Locate the cell with the specified text and output its [X, Y] center coordinate. 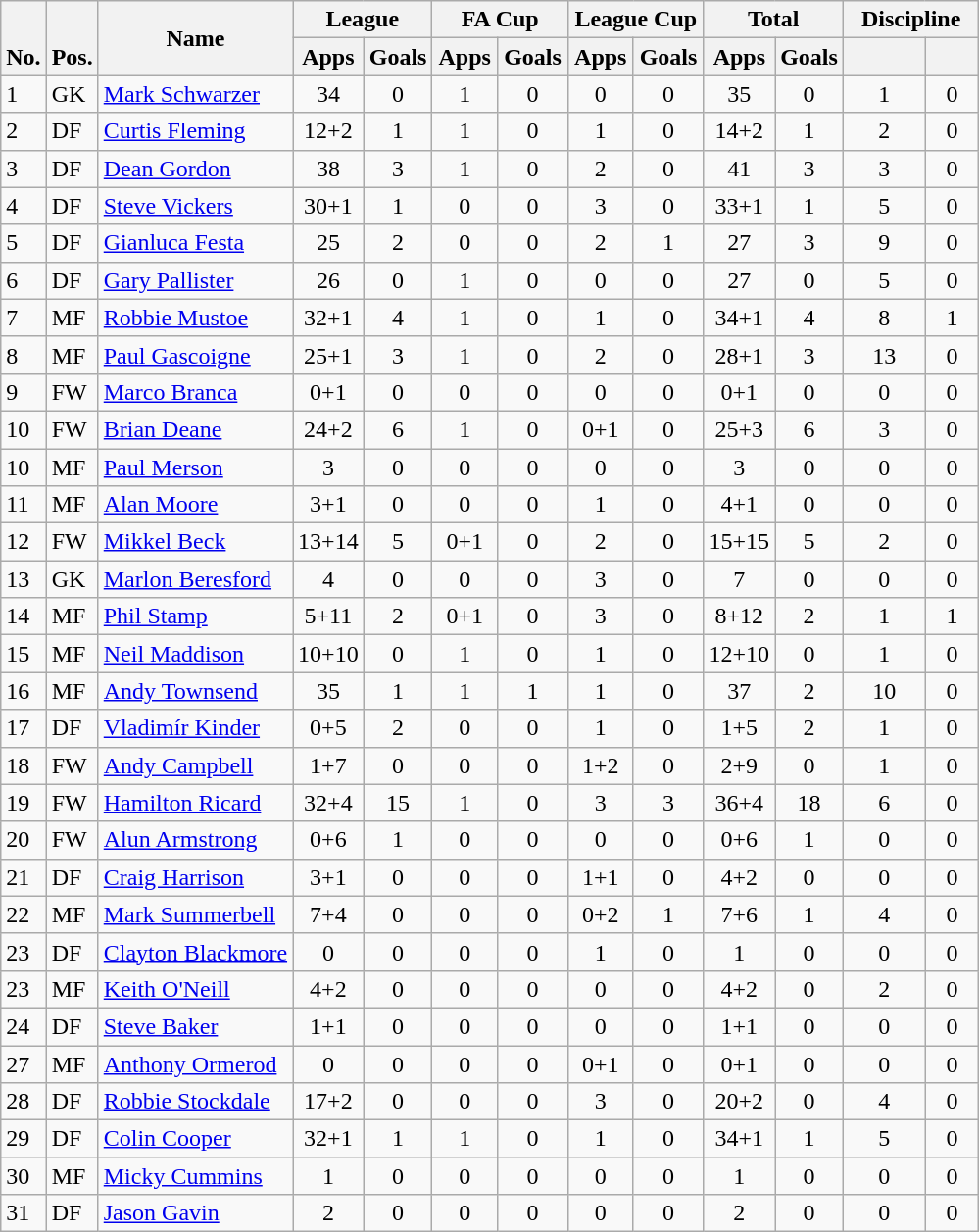
Mark Summerbell [195, 914]
32+4 [329, 803]
12+10 [739, 654]
Keith O'Neill [195, 989]
Jason Gavin [195, 1213]
25+3 [739, 429]
FA Cup [500, 20]
Vladimír Kinder [195, 728]
15+15 [739, 542]
7+4 [329, 914]
0+5 [329, 728]
41 [739, 169]
2+9 [739, 765]
7+6 [739, 914]
1+2 [600, 765]
30+1 [329, 206]
37 [739, 691]
21 [24, 877]
4+1 [739, 505]
17 [24, 728]
13+14 [329, 542]
Marlon Beresford [195, 579]
Name [195, 38]
Alan Moore [195, 505]
36+4 [739, 803]
5+11 [329, 616]
33+1 [739, 206]
Mikkel Beck [195, 542]
12+2 [329, 131]
Robbie Stockdale [195, 1102]
24 [24, 1026]
30 [24, 1176]
Alun Armstrong [195, 840]
20 [24, 840]
Colin Cooper [195, 1139]
Robbie Mustoe [195, 318]
Neil Maddison [195, 654]
Discipline [911, 20]
12 [24, 542]
Clayton Blackmore [195, 952]
Gianluca Festa [195, 243]
28 [24, 1102]
League [363, 20]
34 [329, 94]
Pos. [73, 38]
Gary Pallister [195, 280]
28+1 [739, 355]
Mark Schwarzer [195, 94]
Hamilton Ricard [195, 803]
Paul Merson [195, 468]
Craig Harrison [195, 877]
26 [329, 280]
Anthony Ormerod [195, 1063]
Micky Cummins [195, 1176]
Paul Gascoigne [195, 355]
League Cup [635, 20]
No. [24, 38]
25 [329, 243]
14 [24, 616]
19 [24, 803]
Curtis Fleming [195, 131]
Steve Vickers [195, 206]
1+7 [329, 765]
8+12 [739, 616]
11 [24, 505]
14+2 [739, 131]
Steve Baker [195, 1026]
31 [24, 1213]
Marco Branca [195, 392]
38 [329, 169]
Andy Townsend [195, 691]
Phil Stamp [195, 616]
25+1 [329, 355]
29 [24, 1139]
17+2 [329, 1102]
10+10 [329, 654]
Total [773, 20]
22 [24, 914]
16 [24, 691]
0+2 [600, 914]
1+5 [739, 728]
Andy Campbell [195, 765]
20+2 [739, 1102]
Dean Gordon [195, 169]
Brian Deane [195, 429]
24+2 [329, 429]
